Determine the [X, Y] coordinate at the center of the cell enclosing the given text.  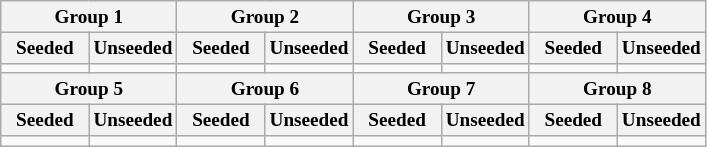
Group 6 [265, 89]
Group 3 [441, 17]
Group 1 [89, 17]
Group 5 [89, 89]
Group 4 [617, 17]
Group 2 [265, 17]
Group 8 [617, 89]
Group 7 [441, 89]
